Scan for the cell matching the given text and deliver its [x, y] coordinate at center. 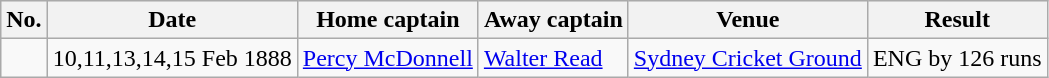
Result [957, 20]
Walter Read [553, 58]
10,11,13,14,15 Feb 1888 [172, 58]
Home captain [388, 20]
Venue [748, 20]
Away captain [553, 20]
ENG by 126 runs [957, 58]
Percy McDonnell [388, 58]
Sydney Cricket Ground [748, 58]
Date [172, 20]
No. [24, 20]
